Extract the (X, Y) coordinate from the center of the cell holding the provided text.  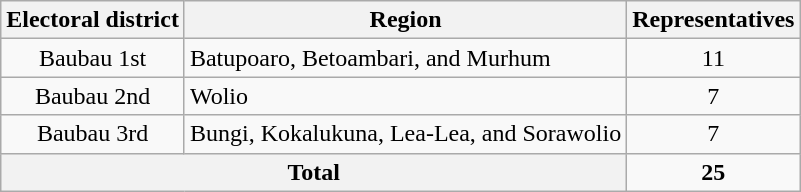
25 (714, 172)
Region (405, 20)
Total (314, 172)
Electoral district (93, 20)
11 (714, 58)
Baubau 1st (93, 58)
Wolio (405, 96)
Baubau 2nd (93, 96)
Baubau 3rd (93, 134)
Bungi, Kokalukuna, Lea-Lea, and Sorawolio (405, 134)
Representatives (714, 20)
Batupoaro, Betoambari, and Murhum (405, 58)
